Return the (x, y) coordinate for the center point of the cell that contains the specified text.  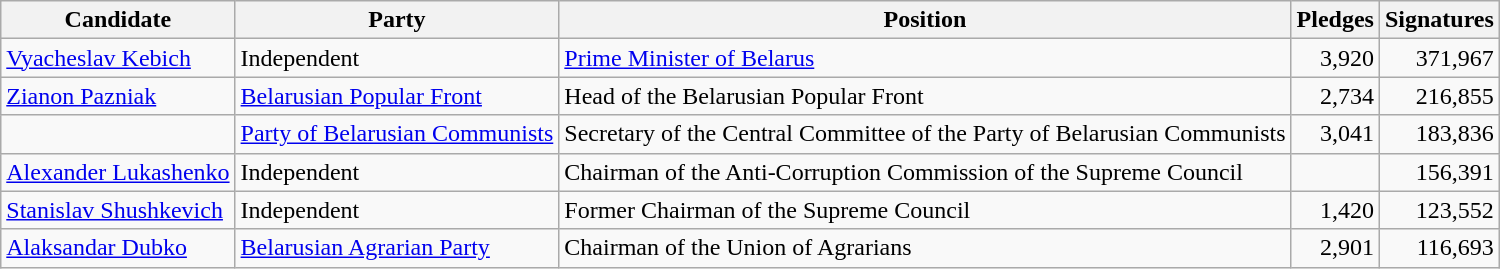
Zianon Pazniak (118, 96)
Vyacheslav Kebich (118, 58)
Prime Minister of Belarus (925, 58)
3,920 (1335, 58)
Chairman of the Union of Agrarians (925, 248)
Head of the Belarusian Popular Front (925, 96)
Stanislav Shushkevich (118, 210)
Secretary of the Central Committee of the Party of Belarusian Communists (925, 134)
1,420 (1335, 210)
216,855 (1439, 96)
2,901 (1335, 248)
Alexander Lukashenko (118, 172)
Signatures (1439, 20)
Belarusian Popular Front (397, 96)
3,041 (1335, 134)
Party (397, 20)
Position (925, 20)
371,967 (1439, 58)
Belarusian Agrarian Party (397, 248)
2,734 (1335, 96)
116,693 (1439, 248)
123,552 (1439, 210)
Chairman of the Anti-Corruption Commission of the Supreme Council (925, 172)
Former Chairman of the Supreme Council (925, 210)
156,391 (1439, 172)
Pledges (1335, 20)
Party of Belarusian Communists (397, 134)
183,836 (1439, 134)
Alaksandar Dubko (118, 248)
Candidate (118, 20)
